Determine the [X, Y] coordinate at the center of the cell enclosing the given text.  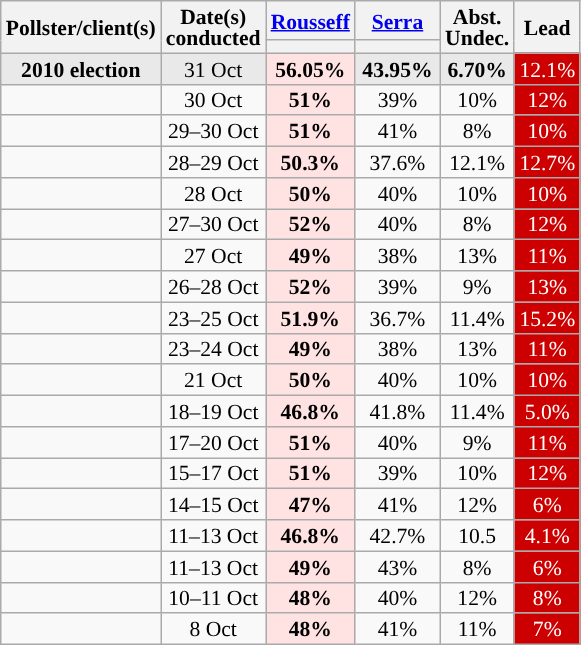
28 Oct [214, 194]
5.0% [547, 412]
23–24 Oct [214, 348]
30 Oct [214, 100]
27 Oct [214, 256]
17–20 Oct [214, 442]
50.3% [310, 162]
Date(s)conducted [214, 27]
Rousseff [310, 20]
10–11 Oct [214, 598]
6.70% [477, 68]
12.7% [547, 162]
29–30 Oct [214, 132]
43% [398, 566]
2010 election [81, 68]
Serra [398, 20]
14–15 Oct [214, 504]
26–28 Oct [214, 286]
4.1% [547, 536]
42.7% [398, 536]
15.2% [547, 318]
Abst.Undec. [477, 27]
36.7% [398, 318]
8 Oct [214, 630]
7% [547, 630]
31 Oct [214, 68]
Lead [547, 27]
37.6% [398, 162]
23–25 Oct [214, 318]
56.05% [310, 68]
51.9% [310, 318]
15–17 Oct [214, 474]
47% [310, 504]
18–19 Oct [214, 412]
10.5 [477, 536]
27–30 Oct [214, 224]
43.95% [398, 68]
Pollster/client(s) [81, 27]
21 Oct [214, 380]
28–29 Oct [214, 162]
41.8% [398, 412]
